Locate the cell with the specified text and output its [X, Y] center coordinate. 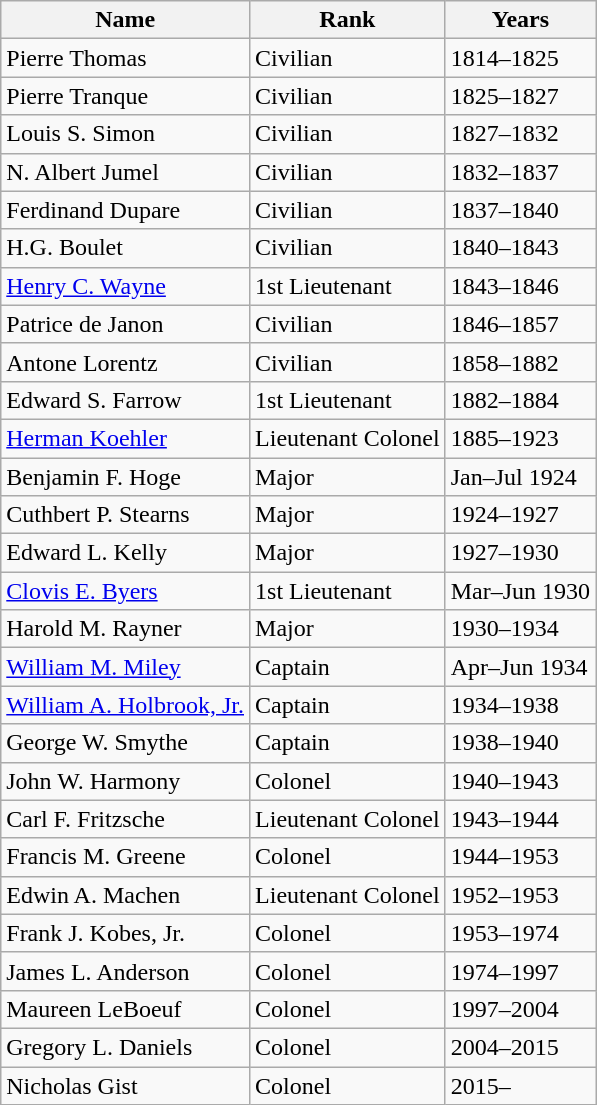
1952–1953 [520, 895]
N. Albert Jumel [126, 172]
1934–1938 [520, 705]
Harold M. Rayner [126, 629]
1927–1930 [520, 553]
1814–1825 [520, 58]
1837–1840 [520, 210]
Name [126, 20]
Rank [348, 20]
Cuthbert P. Stearns [126, 515]
Henry C. Wayne [126, 286]
William A. Holbrook, Jr. [126, 705]
H.G. Boulet [126, 248]
George W. Smythe [126, 743]
Louis S. Simon [126, 134]
Clovis E. Byers [126, 591]
James L. Anderson [126, 971]
1943–1944 [520, 819]
1858–1882 [520, 362]
1974–1997 [520, 971]
1885–1923 [520, 438]
1840–1843 [520, 248]
Patrice de Janon [126, 324]
Mar–Jun 1930 [520, 591]
1938–1940 [520, 743]
Herman Koehler [126, 438]
Jan–Jul 1924 [520, 477]
1827–1832 [520, 134]
Edward L. Kelly [126, 553]
Ferdinand Dupare [126, 210]
Edward S. Farrow [126, 400]
Pierre Tranque [126, 96]
Nicholas Gist [126, 1085]
1846–1857 [520, 324]
Benjamin F. Hoge [126, 477]
Frank J. Kobes, Jr. [126, 933]
Gregory L. Daniels [126, 1047]
1940–1943 [520, 781]
Antone Lorentz [126, 362]
1882–1884 [520, 400]
Apr–Jun 1934 [520, 667]
2004–2015 [520, 1047]
Pierre Thomas [126, 58]
Maureen LeBoeuf [126, 1009]
1944–1953 [520, 857]
1997–2004 [520, 1009]
1924–1927 [520, 515]
2015– [520, 1085]
1825–1827 [520, 96]
1832–1837 [520, 172]
Carl F. Fritzsche [126, 819]
Edwin A. Machen [126, 895]
1843–1846 [520, 286]
Francis M. Greene [126, 857]
1930–1934 [520, 629]
1953–1974 [520, 933]
William M. Miley [126, 667]
Years [520, 20]
John W. Harmony [126, 781]
